Output the [x, y] coordinate of the center of the cell containing the given text.  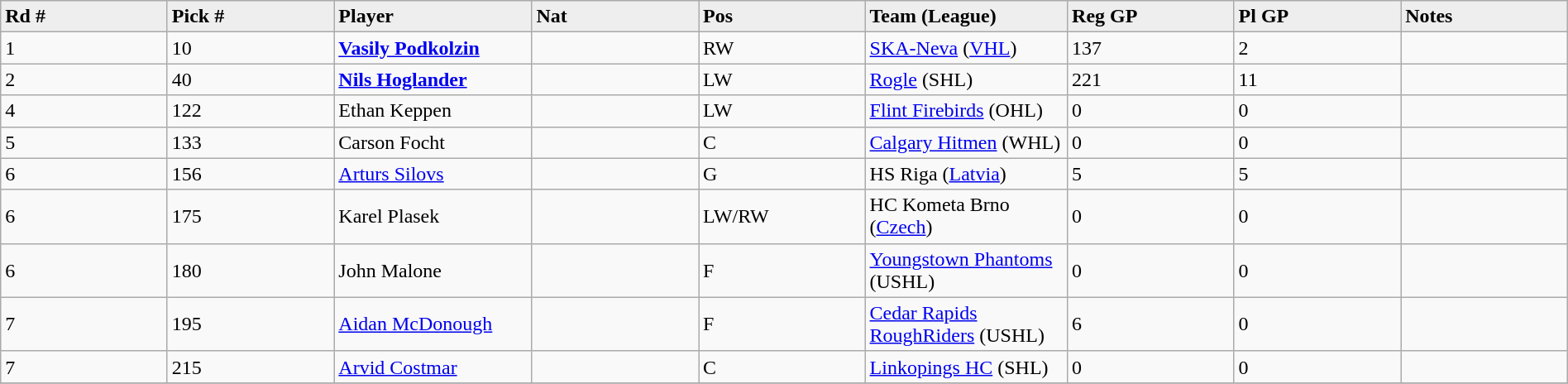
11 [1317, 79]
LW/RW [782, 217]
RW [782, 48]
180 [251, 270]
Rogle (SHL) [966, 79]
Karel Plasek [433, 217]
Carson Focht [433, 142]
137 [1151, 48]
40 [251, 79]
Team (League) [966, 17]
215 [251, 367]
Flint Firebirds (OHL) [966, 111]
Calgary Hitmen (WHL) [966, 142]
Pl GP [1317, 17]
Player [433, 17]
Youngstown Phantoms (USHL) [966, 270]
Arturs Silovs [433, 174]
John Malone [433, 270]
Nils Hoglander [433, 79]
Aidan McDonough [433, 324]
133 [251, 142]
Cedar Rapids RoughRiders (USHL) [966, 324]
Notes [1484, 17]
SKA-Neva (VHL) [966, 48]
Linkopings HC (SHL) [966, 367]
Rd # [84, 17]
Reg GP [1151, 17]
Pick # [251, 17]
HC Kometa Brno (Czech) [966, 217]
Ethan Keppen [433, 111]
Arvid Costmar [433, 367]
175 [251, 217]
Nat [615, 17]
Vasily Podkolzin [433, 48]
195 [251, 324]
Pos [782, 17]
10 [251, 48]
156 [251, 174]
4 [84, 111]
HS Riga (Latvia) [966, 174]
1 [84, 48]
G [782, 174]
221 [1151, 79]
122 [251, 111]
